Pinpoint the cell where the given text exists, returning its (x, y) midpoint coordinate. 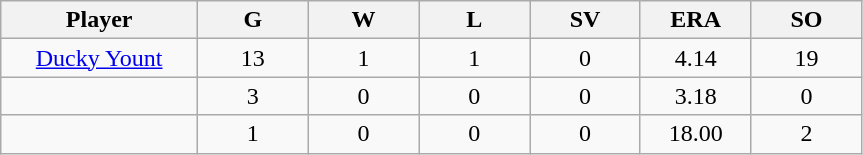
ERA (696, 20)
2 (806, 134)
L (474, 20)
Player (100, 20)
3 (254, 96)
18.00 (696, 134)
19 (806, 58)
13 (254, 58)
W (364, 20)
3.18 (696, 96)
4.14 (696, 58)
SV (586, 20)
Ducky Yount (100, 58)
SO (806, 20)
G (254, 20)
